From the cell containing the given text, extract its center point as (x, y) coordinate. 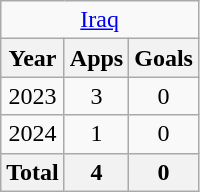
Goals (164, 58)
1 (96, 134)
Total (33, 172)
Year (33, 58)
Apps (96, 58)
2024 (33, 134)
Iraq (100, 20)
4 (96, 172)
3 (96, 96)
2023 (33, 96)
